For the text-containing cell, return its midpoint in [x, y] coordinate format. 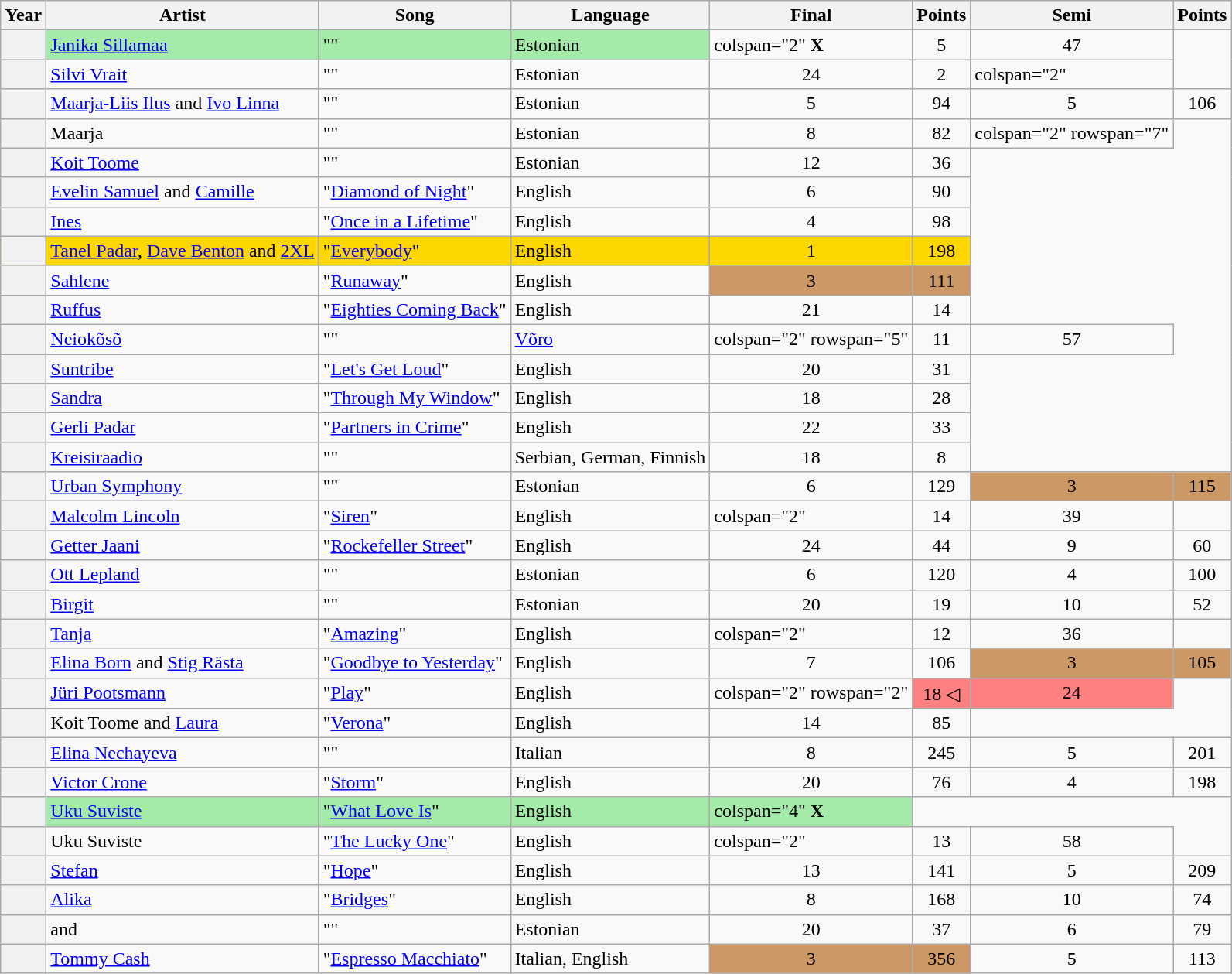
115 [1202, 487]
Final [811, 15]
Ines [183, 221]
76 [942, 782]
52 [1202, 604]
245 [942, 753]
Italian [610, 753]
Koit Toome [183, 162]
2 [942, 74]
39 [1072, 516]
129 [942, 487]
Ruffus [183, 309]
"Play" [415, 693]
44 [942, 545]
141 [942, 870]
"Siren" [415, 516]
Language [610, 15]
"Everybody" [415, 251]
colspan="2" X [811, 45]
colspan="2" rowspan="7" [1072, 133]
Semi [1072, 15]
"Through My Window" [415, 398]
"Once in a Lifetime" [415, 221]
Malcolm Lincoln [183, 516]
Tanel Padar, Dave Benton and 2XL [183, 251]
"What Love Is" [415, 812]
Kreisiraadio [183, 457]
Elina Born and Stig Rästa [183, 663]
74 [1202, 900]
85 [942, 723]
47 [1072, 45]
Song [415, 15]
Jüri Pootsmann [183, 693]
Elina Nechayeva [183, 753]
57 [1072, 339]
37 [942, 929]
90 [942, 192]
120 [942, 575]
Victor Crone [183, 782]
11 [942, 339]
Võro [610, 339]
"Amazing" [415, 634]
168 [942, 900]
22 [811, 428]
Urban Symphony [183, 487]
113 [1202, 959]
Tommy Cash [183, 959]
31 [942, 369]
Silvi Vrait [183, 74]
colspan="2" rowspan="2" [811, 693]
Tanja [183, 634]
"Storm" [415, 782]
Stefan [183, 870]
Alika [183, 900]
"Bridges" [415, 900]
"Verona" [415, 723]
9 [1072, 545]
Sahlene [183, 280]
"Let's Get Loud" [415, 369]
"The Lucky One" [415, 841]
"Partners in Crime" [415, 428]
21 [811, 309]
1 [811, 251]
111 [942, 280]
60 [1202, 545]
58 [1072, 841]
Maarja [183, 133]
28 [942, 398]
94 [942, 104]
7 [811, 663]
100 [1202, 575]
colspan="2" rowspan="5" [811, 339]
82 [942, 133]
Evelin Samuel and Camille [183, 192]
Ott Lepland [183, 575]
"Diamond of Night" [415, 192]
"Eighties Coming Back" [415, 309]
Artist [183, 15]
33 [942, 428]
209 [1202, 870]
Maarja-Liis Ilus and Ivo Linna [183, 104]
and [183, 929]
"Espresso Macchiato" [415, 959]
Sandra [183, 398]
Gerli Padar [183, 428]
18 ◁ [942, 693]
Year [23, 15]
"Hope" [415, 870]
Birgit [183, 604]
"Rockefeller Street" [415, 545]
Neiokõsõ [183, 339]
19 [942, 604]
105 [1202, 663]
"Goodbye to Yesterday" [415, 663]
Serbian, German, Finnish [610, 457]
Getter Jaani [183, 545]
356 [942, 959]
Italian, English [610, 959]
Koit Toome and Laura [183, 723]
79 [1202, 929]
"Runaway" [415, 280]
Suntribe [183, 369]
201 [1202, 753]
colspan="4" X [811, 812]
98 [942, 221]
Janika Sillamaa [183, 45]
